Provide the [x, y] coordinate of the cell's center where the given text is located.  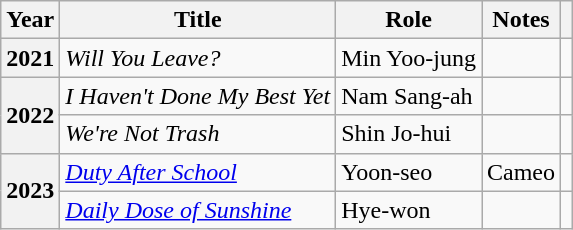
Nam Sang-ah [409, 96]
Will You Leave? [198, 58]
Min Yoo-jung [409, 58]
Title [198, 20]
2023 [30, 191]
We're Not Trash [198, 134]
Yoon-seo [409, 172]
Hye-won [409, 210]
Notes [522, 20]
Shin Jo-hui [409, 134]
Year [30, 20]
Daily Dose of Sunshine [198, 210]
I Haven't Done My Best Yet [198, 96]
2021 [30, 58]
2022 [30, 115]
Duty After School [198, 172]
Cameo [522, 172]
Role [409, 20]
